Return the [X, Y] coordinate for the center point of the cell that contains the specified text.  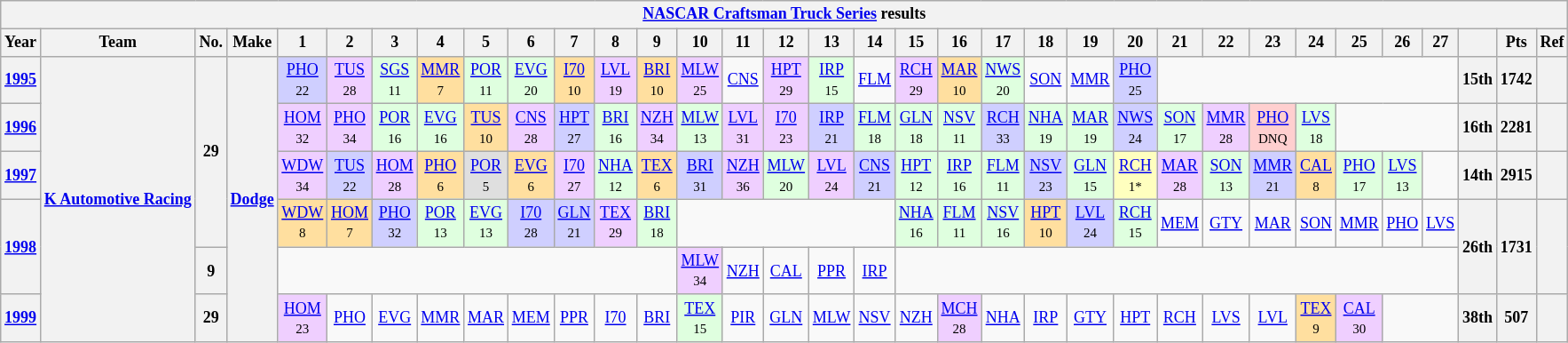
Pts [1516, 43]
20 [1136, 43]
EVG6 [531, 175]
FLM18 [875, 128]
TUS22 [350, 175]
17 [1003, 43]
NZH34 [657, 128]
MLW20 [786, 175]
EVG20 [531, 80]
NASCAR Craftsman Truck Series results [784, 14]
POR16 [394, 128]
NHA16 [916, 223]
14 [875, 43]
RCH1* [1136, 175]
I7010 [574, 80]
2281 [1516, 128]
CAL8 [1317, 175]
LVS13 [1402, 175]
BRI18 [657, 223]
PHO6 [440, 175]
NSV [875, 318]
I7027 [574, 175]
MMR21 [1273, 175]
Team [117, 43]
POR11 [486, 80]
7 [574, 43]
2915 [1516, 175]
PHO17 [1359, 175]
WDW8 [303, 223]
TUS10 [486, 128]
NSV11 [959, 128]
PHO34 [350, 128]
Dodge [252, 199]
RCH15 [1136, 223]
I70 [616, 318]
1996 [21, 128]
WDW34 [303, 175]
LVL31 [743, 128]
HOM28 [394, 175]
23 [1273, 43]
2 [350, 43]
CAL [786, 271]
19 [1090, 43]
25 [1359, 43]
EVG [394, 318]
BRI16 [616, 128]
HOM23 [303, 318]
RCH [1180, 318]
LVL [1273, 318]
BRI10 [657, 80]
26th [1478, 247]
MLW25 [699, 80]
507 [1516, 318]
NSV23 [1046, 175]
PHODNQ [1273, 128]
NHA12 [616, 175]
MCH28 [959, 318]
MAR19 [1090, 128]
1731 [1516, 247]
HPT27 [574, 128]
24 [1317, 43]
POR5 [486, 175]
CNS21 [875, 175]
EVG16 [440, 128]
I7028 [531, 223]
PHO22 [303, 80]
38th [1478, 318]
MMR7 [440, 80]
CNS [743, 80]
26 [1402, 43]
GLN21 [574, 223]
LVL19 [616, 80]
TEX29 [616, 223]
14th [1478, 175]
NWS20 [1003, 80]
GLN [786, 318]
NWS24 [1136, 128]
PHO25 [1136, 80]
SGS11 [394, 80]
MLW34 [699, 271]
TEX15 [699, 318]
MMR28 [1226, 128]
IRP16 [959, 175]
18 [1046, 43]
FLM [875, 80]
TEX9 [1317, 318]
3 [394, 43]
TUS28 [350, 80]
NHA19 [1046, 128]
GLN15 [1090, 175]
10 [699, 43]
K Automotive Racing [117, 199]
Ref [1552, 43]
Make [252, 43]
22 [1226, 43]
HOM7 [350, 223]
13 [831, 43]
16th [1478, 128]
POR13 [440, 223]
TEX6 [657, 175]
HPT12 [916, 175]
16 [959, 43]
NHA [1003, 318]
MAR10 [959, 80]
8 [616, 43]
1 [303, 43]
1742 [1516, 80]
1998 [21, 247]
MLW13 [699, 128]
27 [1441, 43]
NZH36 [743, 175]
MLW [831, 318]
15 [916, 43]
No. [211, 43]
Year [21, 43]
RCH33 [1003, 128]
CNS28 [531, 128]
GLN18 [916, 128]
HOM32 [303, 128]
IRP15 [831, 80]
21 [1180, 43]
IRP21 [831, 128]
1995 [21, 80]
BRI [657, 318]
1999 [21, 318]
5 [486, 43]
PHO32 [394, 223]
EVG13 [486, 223]
PIR [743, 318]
LVS18 [1317, 128]
11 [743, 43]
SON17 [1180, 128]
6 [531, 43]
MAR28 [1180, 175]
15th [1478, 80]
NSV16 [1003, 223]
12 [786, 43]
SON13 [1226, 175]
1997 [21, 175]
RCH29 [916, 80]
HPT29 [786, 80]
BRI31 [699, 175]
I7023 [786, 128]
HPT10 [1046, 223]
4 [440, 43]
CAL30 [1359, 318]
HPT [1136, 318]
